Pinpoint the cell where the given text exists, returning its (x, y) midpoint coordinate. 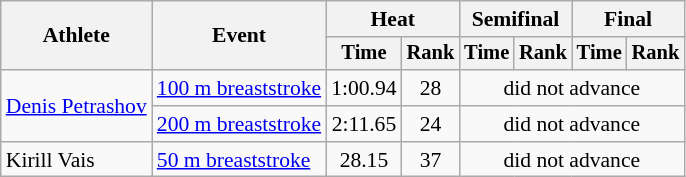
2:11.65 (364, 124)
Heat (392, 19)
28 (431, 88)
Denis Petrashov (76, 106)
1:00.94 (364, 88)
200 m breaststroke (239, 124)
100 m breaststroke (239, 88)
Athlete (76, 36)
Semifinal (515, 19)
24 (431, 124)
Final (628, 19)
Event (239, 36)
